Search for the cell housing the specified text and yield its [x, y] center coordinate. 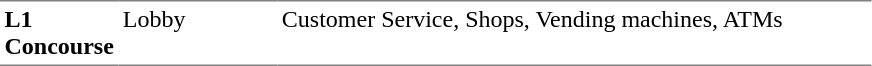
L1Concourse [59, 33]
Customer Service, Shops, Vending machines, ATMs [574, 33]
Lobby [198, 33]
